For the text-containing cell, return its midpoint in (x, y) coordinate format. 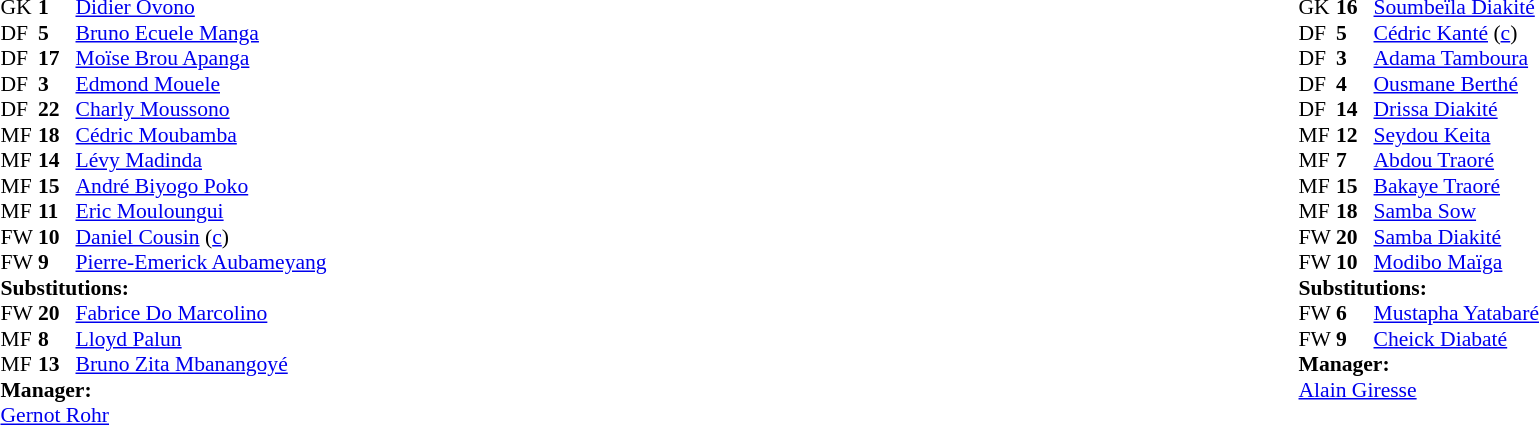
7 (1355, 161)
Drissa Diakité (1456, 109)
Adama Tamboura (1456, 59)
13 (57, 365)
Modibo Maïga (1456, 263)
8 (57, 339)
Alain Giresse (1419, 390)
6 (1355, 313)
Lévy Madinda (202, 161)
Cédric Moubamba (202, 135)
Charly Moussono (202, 109)
Pierre-Emerick Aubameyang (202, 263)
Samba Sow (1456, 211)
11 (57, 211)
Eric Mouloungui (202, 211)
Abdou Traoré (1456, 161)
Fabrice Do Marcolino (202, 313)
17 (57, 59)
Daniel Cousin (c) (202, 237)
André Biyogo Poko (202, 186)
Lloyd Palun (202, 339)
Ousmane Berthé (1456, 84)
22 (57, 109)
12 (1355, 135)
Bruno Ecuele Manga (202, 33)
Edmond Mouele (202, 84)
Cédric Kanté (c) (1456, 33)
Samba Diakité (1456, 237)
Mustapha Yatabaré (1456, 313)
Bakaye Traoré (1456, 186)
Cheick Diabaté (1456, 339)
Seydou Keita (1456, 135)
Moïse Brou Apanga (202, 59)
4 (1355, 84)
Bruno Zita Mbanangoyé (202, 365)
